Scan for the cell matching the given text and deliver its (X, Y) coordinate at center. 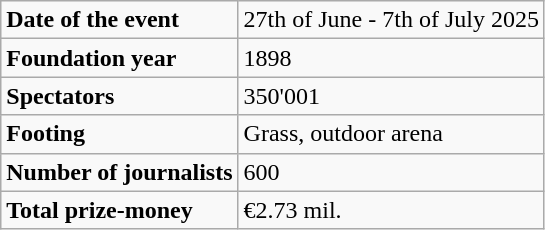
Total prize-money (120, 210)
Footing (120, 134)
350'001 (391, 96)
1898 (391, 58)
€2.73 mil. (391, 210)
Grass, outdoor arena (391, 134)
Foundation year (120, 58)
Spectators (120, 96)
Number of journalists (120, 172)
Date of the event (120, 20)
27th of June - 7th of July 2025 (391, 20)
600 (391, 172)
